Return the [X, Y] coordinate for the center point of the cell that contains the specified text.  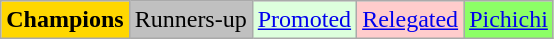
Pichichi [509, 20]
Promoted [304, 20]
Runners-up [190, 20]
Champions [65, 20]
Relegated [410, 20]
